From the cell containing the given text, extract its center point as [x, y] coordinate. 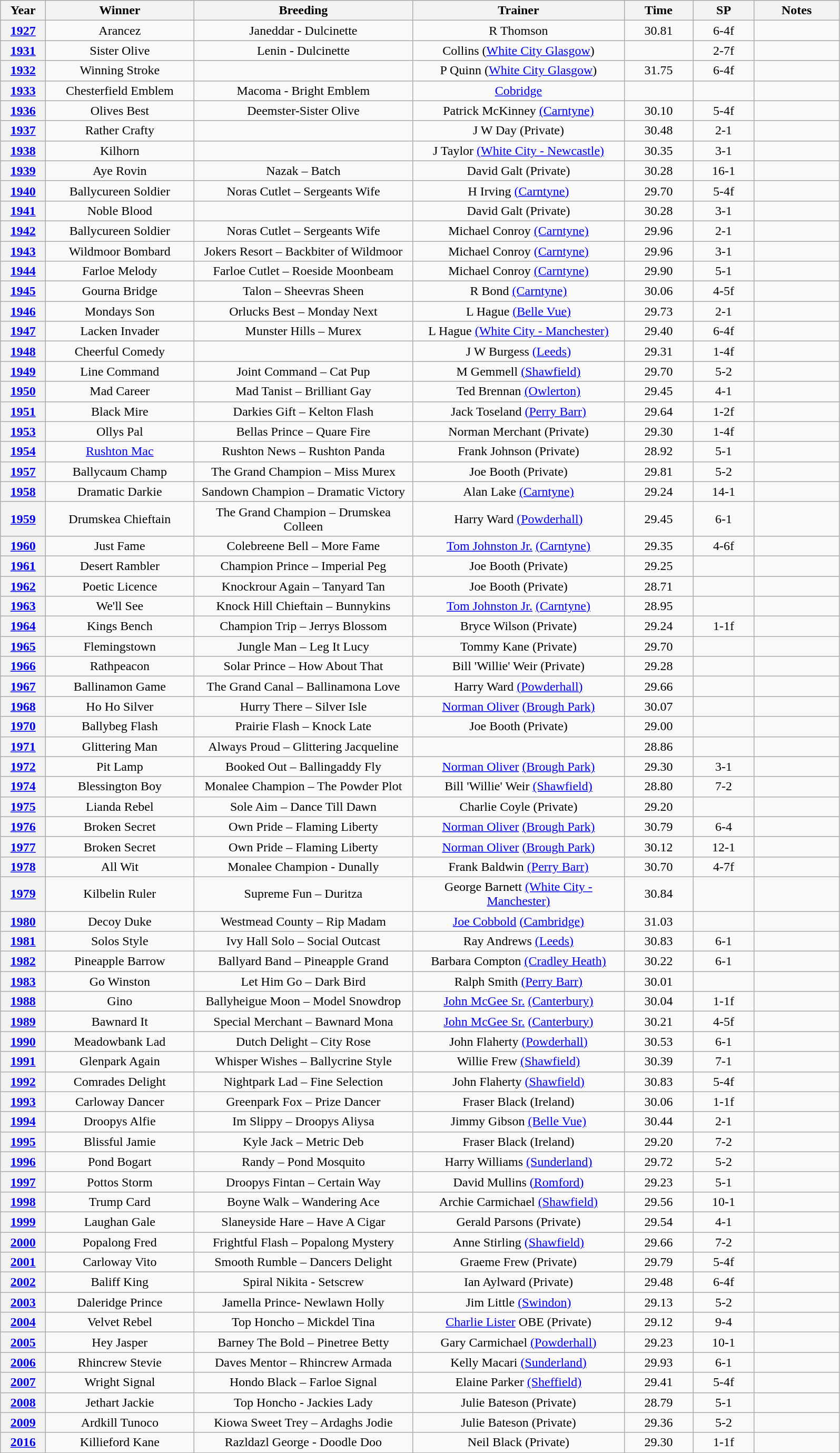
Supreme Fun – Duritza [303, 894]
Daleridge Prince [120, 1302]
Notes [796, 11]
Always Proud – Glittering Jacqueline [303, 747]
J W Burgess (Leeds) [518, 351]
Hurry There – Silver Isle [303, 706]
1943 [23, 251]
Ballinamon Game [120, 686]
Bawnard It [120, 1022]
30.07 [658, 706]
Razldazl George - Doodle Doo [303, 1442]
1974 [23, 787]
29.93 [658, 1362]
1990 [23, 1042]
Barney The Bold – Pinetree Betty [303, 1342]
Boyne Walk – Wandering Ace [303, 1202]
Hey Jasper [120, 1342]
29.73 [658, 311]
1-2f [724, 411]
Time [658, 11]
1958 [23, 492]
1954 [23, 451]
29.28 [658, 666]
Anne Stirling (Shawfield) [518, 1242]
1965 [23, 646]
29.90 [658, 271]
29.40 [658, 331]
Meadowbank Lad [120, 1042]
1953 [23, 431]
29.79 [658, 1262]
Pottos Storm [120, 1182]
Arancez [120, 31]
J Taylor (White City - Newcastle) [518, 151]
R Bond (Carntyne) [518, 291]
1989 [23, 1022]
Rushton Mac [120, 451]
H Irving (Carntyne) [518, 191]
1937 [23, 131]
Killieford Kane [120, 1442]
Norman Merchant (Private) [518, 431]
Slaneyside Hare – Have A Cigar [303, 1222]
30.53 [658, 1042]
Ray Andrews (Leeds) [518, 941]
Ian Aylward (Private) [518, 1282]
1957 [23, 472]
1944 [23, 271]
1966 [23, 666]
Dramatic Darkie [120, 492]
12-1 [724, 847]
30.84 [658, 894]
Mad Tanist – Brilliant Gay [303, 391]
30.21 [658, 1022]
Comrades Delight [120, 1082]
Monalee Champion - Dunally [303, 867]
Trainer [518, 11]
Whisper Wishes – Ballycrine Style [303, 1062]
Sole Aim – Dance Till Dawn [303, 807]
Graeme Frew (Private) [518, 1262]
Ollys Pal [120, 431]
Booked Out – Ballingaddy Fly [303, 767]
Top Honcho – Mickdel Tina [303, 1322]
Janeddar - Dulcinette [303, 31]
Go Winston [120, 981]
Harry Williams (Sunderland) [518, 1162]
Prairie Flash – Knock Late [303, 726]
2016 [23, 1442]
28.95 [658, 606]
1996 [23, 1162]
29.54 [658, 1222]
Kelly Macari (Sunderland) [518, 1362]
30.22 [658, 961]
29.31 [658, 351]
Knock Hill Chieftain – Bunnykins [303, 606]
Frightful Flash – Popalong Mystery [303, 1242]
2008 [23, 1402]
Tommy Kane (Private) [518, 646]
Talon – Sheevras Sheen [303, 291]
Breeding [303, 11]
1964 [23, 626]
1946 [23, 311]
Alan Lake (Carntyne) [518, 492]
Knockrour Again – Tanyard Tan [303, 586]
Champion Prince – Imperial Peg [303, 566]
1963 [23, 606]
2009 [23, 1422]
Carloway Dancer [120, 1102]
P Quinn (White City Glasgow) [518, 71]
Farloe Melody [120, 271]
Lianda Rebel [120, 807]
1936 [23, 111]
John Flaherty (Powderhall) [518, 1042]
Lenin - Dulcinette [303, 51]
Ralph Smith (Perry Barr) [518, 981]
Hondo Black – Farloe Signal [303, 1382]
Elaine Parker (Sheffield) [518, 1382]
Bill 'Willie' Weir (Shawfield) [518, 787]
Gerald Parsons (Private) [518, 1222]
1992 [23, 1082]
29.56 [658, 1202]
30.35 [658, 151]
Kings Bench [120, 626]
Bellas Prince – Quare Fire [303, 431]
Joint Command – Cat Pup [303, 371]
All Wit [120, 867]
Bill 'Willie' Weir (Private) [518, 666]
1971 [23, 747]
1931 [23, 51]
6-4 [724, 827]
David Mullins (Romford) [518, 1182]
Archie Carmichael (Shawfield) [518, 1202]
Just Fame [120, 546]
1947 [23, 331]
29.64 [658, 411]
R Thomson [518, 31]
Charlie Coyle (Private) [518, 807]
30.79 [658, 827]
Im Slippy – Droopys Aliysa [303, 1122]
1979 [23, 894]
George Barnett (White City - Manchester) [518, 894]
1932 [23, 71]
30.01 [658, 981]
Pineapple Barrow [120, 961]
Kiowa Sweet Trey – Ardaghs Jodie [303, 1422]
Jamella Prince- Newlawn Holly [303, 1302]
Line Command [120, 371]
Randy – Pond Mosquito [303, 1162]
1995 [23, 1142]
1939 [23, 171]
1997 [23, 1182]
The Grand Canal – Ballinamona Love [303, 686]
1933 [23, 91]
John Flaherty (Shawfield) [518, 1082]
Dutch Delight – City Rose [303, 1042]
29.48 [658, 1282]
29.81 [658, 472]
Ted Brennan (Owlerton) [518, 391]
Willie Frew (Shawfield) [518, 1062]
Darkies Gift – Kelton Flash [303, 411]
30.04 [658, 1002]
1972 [23, 767]
4-6f [724, 546]
Ardkill Tunoco [120, 1422]
Kilbelin Ruler [120, 894]
Special Merchant – Bawnard Mona [303, 1022]
1994 [23, 1122]
1951 [23, 411]
Ho Ho Silver [120, 706]
1975 [23, 807]
1927 [23, 31]
Nazak – Batch [303, 171]
Greenpark Fox – Prize Dancer [303, 1102]
Jokers Resort – Backbiter of Wildmoor [303, 251]
1998 [23, 1202]
Popalong Fred [120, 1242]
Glittering Man [120, 747]
31.03 [658, 921]
Laughan Gale [120, 1222]
2003 [23, 1302]
31.75 [658, 71]
30.44 [658, 1122]
Ballyard Band – Pineapple Grand [303, 961]
2002 [23, 1282]
4-7f [724, 867]
Desert Rambler [120, 566]
Orlucks Best – Monday Next [303, 311]
Cheerful Comedy [120, 351]
29.35 [658, 546]
Wildmoor Bombard [120, 251]
Droopys Fintan – Certain Way [303, 1182]
Champion Trip – Jerrys Blossom [303, 626]
Farloe Cutlet – Roeside Moonbeam [303, 271]
Chesterfield Emblem [120, 91]
1980 [23, 921]
Macoma - Bright Emblem [303, 91]
Olives Best [120, 111]
Frank Baldwin (Perry Barr) [518, 867]
28.86 [658, 747]
Jethart Jackie [120, 1402]
Solos Style [120, 941]
28.80 [658, 787]
2004 [23, 1322]
1988 [23, 1002]
Jungle Man – Leg It Lucy [303, 646]
Sister Olive [120, 51]
Wright Signal [120, 1382]
Trump Card [120, 1202]
1991 [23, 1062]
Kyle Jack – Metric Deb [303, 1142]
Charlie Lister OBE (Private) [518, 1322]
1961 [23, 566]
29.12 [658, 1322]
Ballybeg Flash [120, 726]
L Hague (White City - Manchester) [518, 331]
16-1 [724, 171]
Aye Rovin [120, 171]
29.25 [658, 566]
Let Him Go – Dark Bird [303, 981]
Sandown Champion – Dramatic Victory [303, 492]
7-1 [724, 1062]
Ballycaum Champ [120, 472]
We'll See [120, 606]
1970 [23, 726]
J W Day (Private) [518, 131]
Joe Cobbold (Cambridge) [518, 921]
Ballyheigue Moon – Model Snowdrop [303, 1002]
Solar Prince – How About That [303, 666]
Black Mire [120, 411]
Monalee Champion – The Powder Plot [303, 787]
1993 [23, 1102]
1945 [23, 291]
Munster Hills – Murex [303, 331]
Velvet Rebel [120, 1322]
30.48 [658, 131]
1959 [23, 518]
Rathpeacon [120, 666]
2000 [23, 1242]
1983 [23, 981]
29.36 [658, 1422]
30.70 [658, 867]
1938 [23, 151]
1976 [23, 827]
Nightpark Lad – Fine Selection [303, 1082]
29.72 [658, 1162]
2006 [23, 1362]
Spiral Nikita - Setscrew [303, 1282]
Drumskea Chieftain [120, 518]
Glenpark Again [120, 1062]
Winner [120, 11]
Blessington Boy [120, 787]
Decoy Duke [120, 921]
Neil Black (Private) [518, 1442]
30.81 [658, 31]
The Grand Champion – Miss Murex [303, 472]
1981 [23, 941]
Westmead County – Rip Madam [303, 921]
L Hague (Belle Vue) [518, 311]
29.00 [658, 726]
Daves Mentor – Rhincrew Armada [303, 1362]
14-1 [724, 492]
Kilhorn [120, 151]
Pond Bogart [120, 1162]
1978 [23, 867]
1962 [23, 586]
Rhincrew Stevie [120, 1362]
1977 [23, 847]
Top Honcho - Jackies Lady [303, 1402]
Deemster-Sister Olive [303, 111]
Winning Stroke [120, 71]
28.71 [658, 586]
Carloway Vito [120, 1262]
Collins (White City Glasgow) [518, 51]
1950 [23, 391]
29.41 [658, 1382]
Gary Carmichael (Powderhall) [518, 1342]
Frank Johnson (Private) [518, 451]
2001 [23, 1262]
SP [724, 11]
Ivy Hall Solo – Social Outcast [303, 941]
Bryce Wilson (Private) [518, 626]
1949 [23, 371]
1967 [23, 686]
Barbara Compton (Cradley Heath) [518, 961]
1941 [23, 211]
Blissful Jamie [120, 1142]
Gino [120, 1002]
Jim Little (Swindon) [518, 1302]
Jimmy Gibson (Belle Vue) [518, 1122]
2007 [23, 1382]
1948 [23, 351]
Patrick McKinney (Carntyne) [518, 111]
Colebreene Bell – More Fame [303, 546]
Cobridge [518, 91]
Gourna Bridge [120, 291]
2-7f [724, 51]
Mondays Son [120, 311]
Rushton News – Rushton Panda [303, 451]
30.10 [658, 111]
1942 [23, 231]
1960 [23, 546]
Baliff King [120, 1282]
29.13 [658, 1302]
2005 [23, 1342]
Lacken Invader [120, 331]
Noble Blood [120, 211]
Mad Career [120, 391]
30.39 [658, 1062]
1940 [23, 191]
Droopys Alfie [120, 1122]
Smooth Rumble – Dancers Delight [303, 1262]
Year [23, 11]
1968 [23, 706]
1982 [23, 961]
1999 [23, 1222]
Jack Toseland (Perry Barr) [518, 411]
9-4 [724, 1322]
M Gemmell (Shawfield) [518, 371]
Pit Lamp [120, 767]
Flemingstown [120, 646]
The Grand Champion – Drumskea Colleen [303, 518]
Rather Crafty [120, 131]
Poetic Licence [120, 586]
28.92 [658, 451]
30.12 [658, 847]
28.79 [658, 1402]
